Locate the cell with the specified text and output its (x, y) center coordinate. 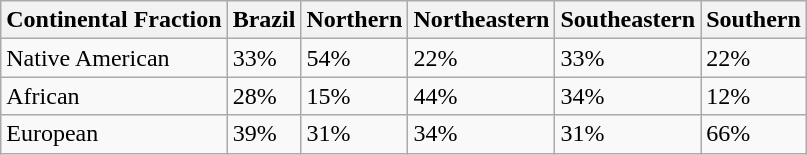
54% (354, 58)
15% (354, 96)
39% (264, 134)
Northern (354, 20)
Brazil (264, 20)
Continental Fraction (114, 20)
Southern (754, 20)
Native American (114, 58)
66% (754, 134)
Northeastern (482, 20)
28% (264, 96)
Southeastern (628, 20)
African (114, 96)
European (114, 134)
44% (482, 96)
12% (754, 96)
